Search for the cell housing the specified text and yield its [x, y] center coordinate. 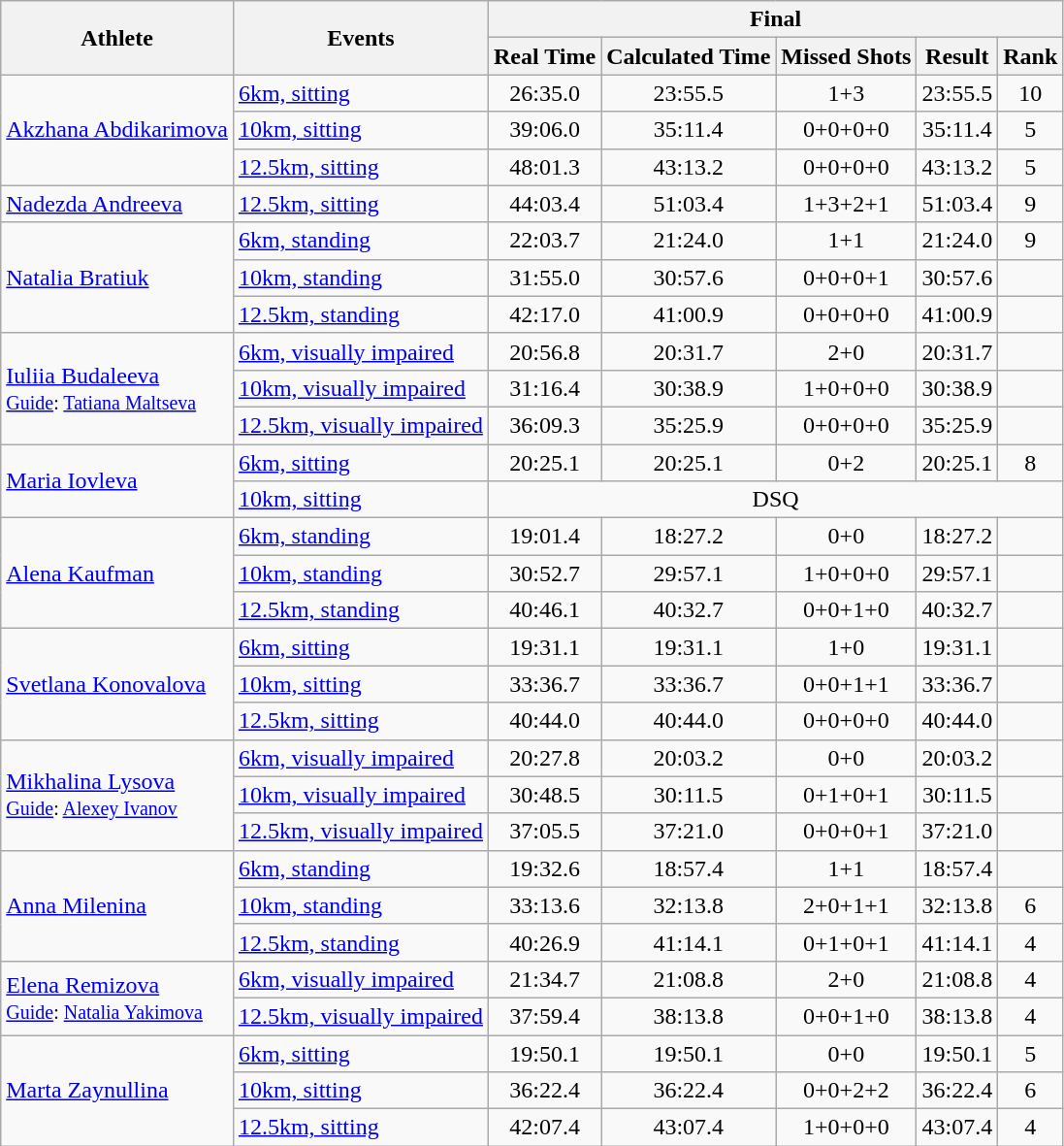
21:34.7 [544, 979]
1+0 [846, 647]
Anna Milenina [117, 905]
31:16.4 [544, 388]
1+3+2+1 [846, 204]
10 [1030, 93]
33:13.6 [544, 905]
Mikhalina LysovaGuide: Alexey Ivanov [117, 795]
Alena Kaufman [117, 573]
Natalia Bratiuk [117, 278]
0+2 [846, 463]
8 [1030, 463]
Maria Iovleva [117, 481]
48:01.3 [544, 167]
42:07.4 [544, 1128]
22:03.7 [544, 241]
Nadezda Andreeva [117, 204]
Final [775, 19]
Marta Zaynullina [117, 1090]
40:26.9 [544, 942]
37:05.5 [544, 832]
Rank [1030, 56]
0+0+2+2 [846, 1091]
37:59.4 [544, 1016]
39:06.0 [544, 130]
30:48.5 [544, 795]
Athlete [117, 38]
Real Time [544, 56]
30:52.7 [544, 573]
Calculated Time [689, 56]
2+0+1+1 [846, 905]
19:32.6 [544, 868]
1+3 [846, 93]
26:35.0 [544, 93]
0+0+1+1 [846, 684]
Elena RemizovaGuide: Natalia Yakimova [117, 998]
31:55.0 [544, 278]
Missed Shots [846, 56]
Iuliia BudaleevaGuide: Tatiana Maltseva [117, 388]
20:56.8 [544, 351]
DSQ [775, 500]
Result [957, 56]
19:01.4 [544, 537]
Akzhana Abdikarimova [117, 130]
42:17.0 [544, 314]
Events [361, 38]
Svetlana Konovalova [117, 684]
36:09.3 [544, 425]
20:27.8 [544, 758]
44:03.4 [544, 204]
40:46.1 [544, 610]
